Detect which cell encompasses the target text, then output its (X, Y) center coordinate. 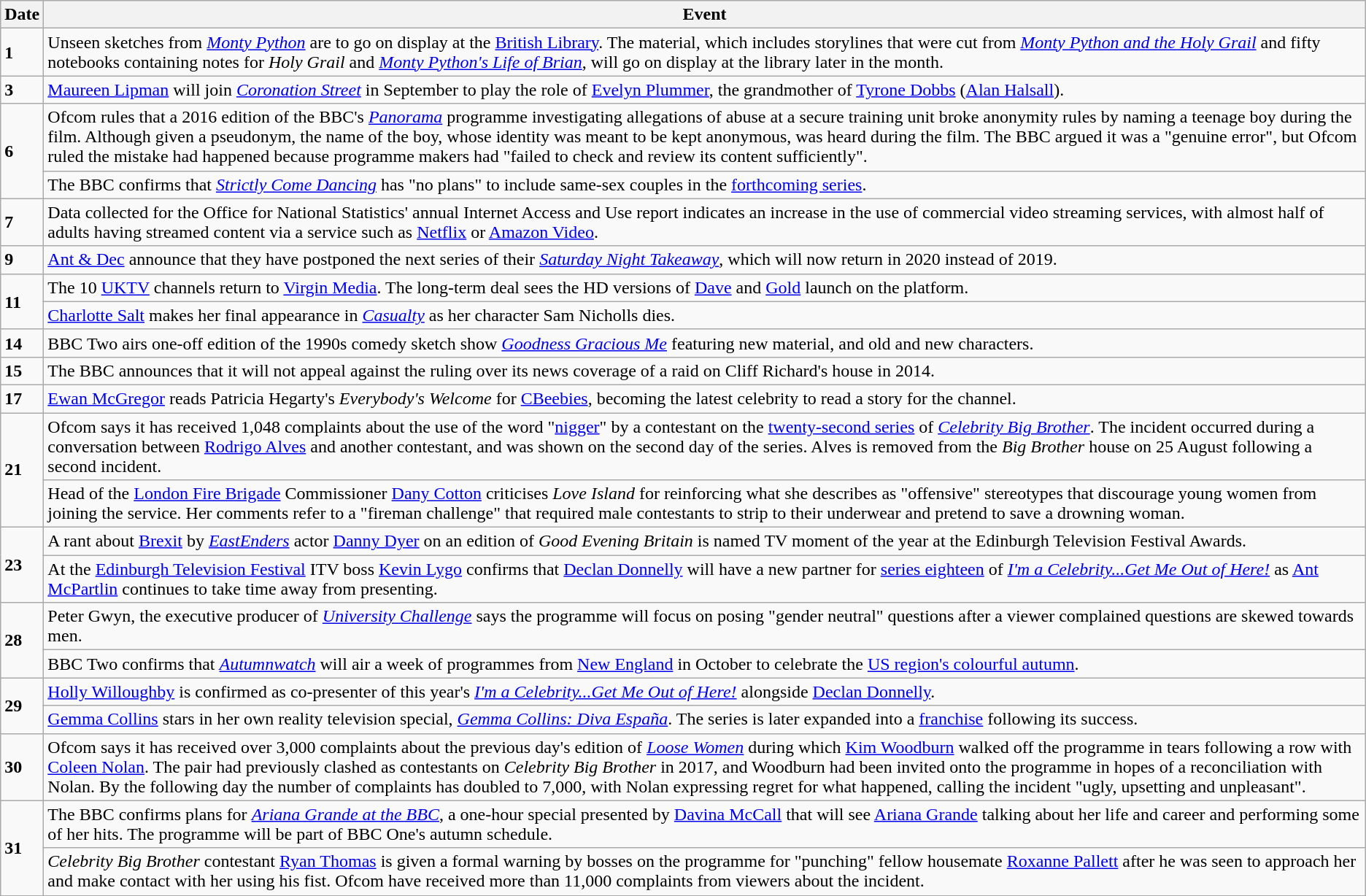
Holly Willoughby is confirmed as co-presenter of this year's I'm a Celebrity...Get Me Out of Here! alongside Declan Donnelly. (705, 692)
Maureen Lipman will join Coronation Street in September to play the role of Evelyn Plummer, the grandmother of Tyrone Dobbs (Alan Halsall). (705, 90)
The BBC confirms that Strictly Come Dancing has "no plans" to include same-sex couples in the forthcoming series. (705, 185)
7 (22, 222)
1 (22, 53)
Charlotte Salt makes her final appearance in Casualty as her character Sam Nicholls dies. (705, 315)
9 (22, 260)
31 (22, 848)
Date (22, 15)
3 (22, 90)
15 (22, 371)
11 (22, 301)
Event (705, 15)
17 (22, 398)
23 (22, 565)
Ant & Dec announce that they have postponed the next series of their Saturday Night Takeaway, which will now return in 2020 instead of 2019. (705, 260)
28 (22, 641)
Ewan McGregor reads Patricia Hegarty's Everybody's Welcome for CBeebies, becoming the latest celebrity to read a story for the channel. (705, 398)
30 (22, 767)
BBC Two confirms that Autumnwatch will air a week of programmes from New England in October to celebrate the US region's colourful autumn. (705, 664)
29 (22, 706)
The BBC announces that it will not appeal against the ruling over its news coverage of a raid on Cliff Richard's house in 2014. (705, 371)
6 (22, 151)
The 10 UKTV channels return to Virgin Media. The long-term deal sees the HD versions of Dave and Gold launch on the platform. (705, 287)
14 (22, 343)
BBC Two airs one-off edition of the 1990s comedy sketch show Goodness Gracious Me featuring new material, and old and new characters. (705, 343)
21 (22, 470)
